Determine the [X, Y] coordinate at the center of the cell enclosing the given text.  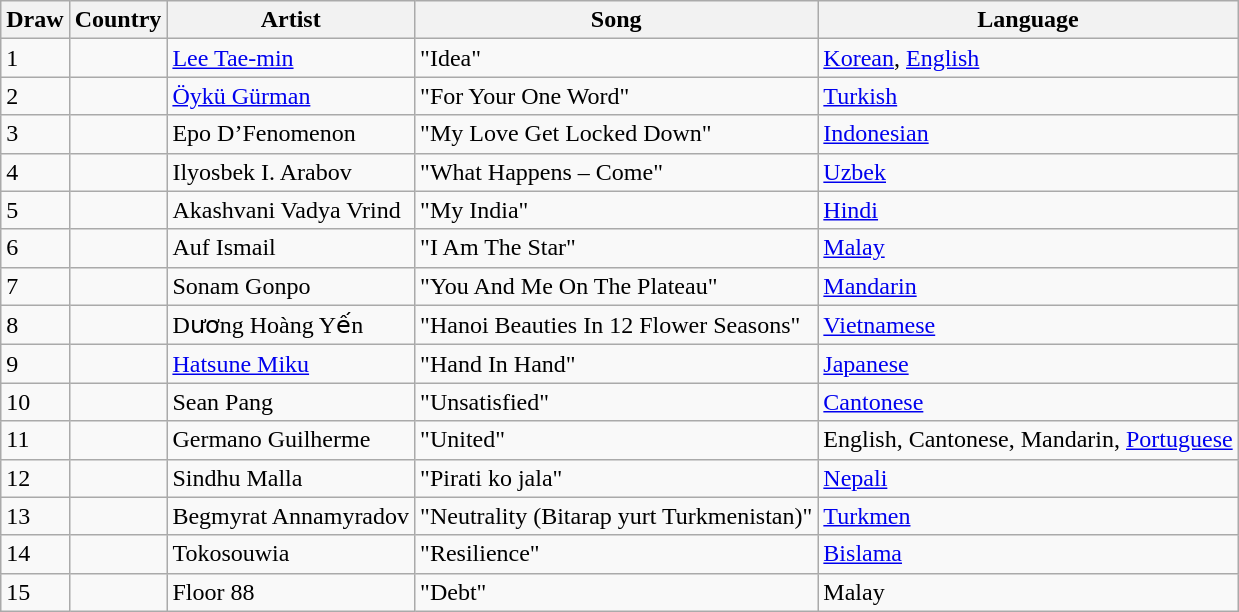
Japanese [1028, 364]
Turkish [1028, 96]
Akashvani Vadya Vrind [291, 210]
Turkmen [1028, 516]
"Debt" [616, 592]
9 [35, 364]
"My India" [616, 210]
Uzbek [1028, 172]
"What Happens – Come" [616, 172]
Song [616, 20]
"Neutrality (Bitarap yurt Turkmenistan)" [616, 516]
Öykü Gürman [291, 96]
15 [35, 592]
Language [1028, 20]
10 [35, 402]
"Pirati ko jala" [616, 478]
"United" [616, 440]
Cantonese [1028, 402]
"Hand In Hand" [616, 364]
12 [35, 478]
"You And Me On The Plateau" [616, 286]
Epo D’Fenomenon [291, 134]
Auf Ismail [291, 248]
Begmyrat Annamyradov [291, 516]
2 [35, 96]
Country [118, 20]
Ilyosbek I. Arabov [291, 172]
Tokosouwia [291, 554]
14 [35, 554]
Lee Tae-min [291, 58]
Floor 88 [291, 592]
11 [35, 440]
Sean Pang [291, 402]
Sindhu Malla [291, 478]
Sonam Gonpo [291, 286]
"Hanoi Beauties In 12 Flower Seasons" [616, 325]
Indonesian [1028, 134]
1 [35, 58]
"My Love Get Locked Down" [616, 134]
13 [35, 516]
"Resilience" [616, 554]
Nepali [1028, 478]
Hindi [1028, 210]
"Idea" [616, 58]
5 [35, 210]
"I Am The Star" [616, 248]
"Unsatisfied" [616, 402]
Hatsune Miku [291, 364]
"For Your One Word" [616, 96]
3 [35, 134]
English, Cantonese, Mandarin, Portuguese [1028, 440]
4 [35, 172]
Mandarin [1028, 286]
Bislama [1028, 554]
7 [35, 286]
Dương Hoàng Yến [291, 325]
Artist [291, 20]
Vietnamese [1028, 325]
8 [35, 325]
Korean, English [1028, 58]
6 [35, 248]
Draw [35, 20]
Germano Guilherme [291, 440]
